From the cell containing the given text, extract its center point as [x, y] coordinate. 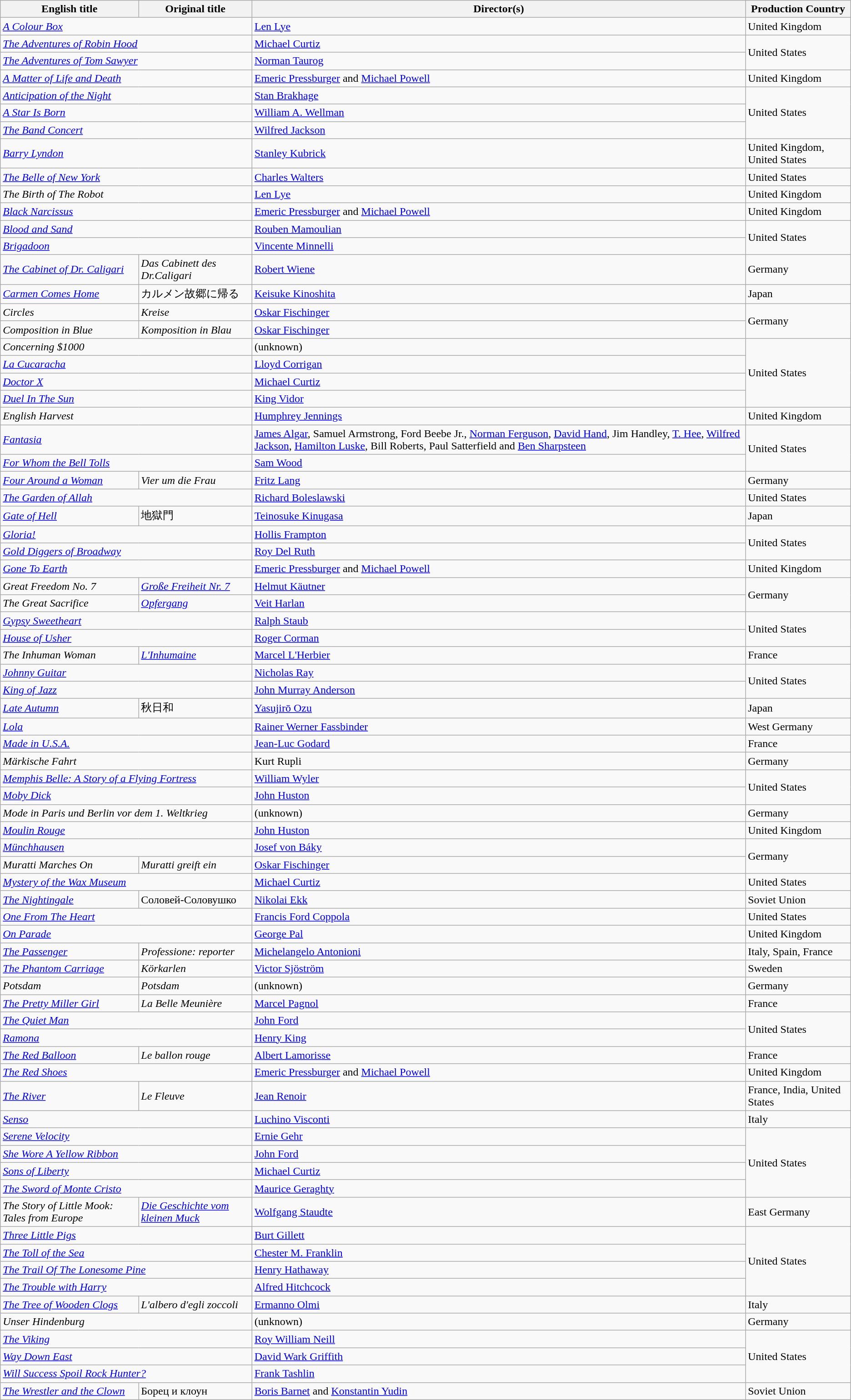
Alfred Hitchcock [498, 1287]
Fritz Lang [498, 480]
Lloyd Corrigan [498, 364]
Senso [126, 1119]
Komposition in Blau [195, 329]
Way Down East [126, 1356]
George Pal [498, 934]
Moby Dick [126, 796]
Unser Hindenburg [126, 1322]
Serene Velocity [126, 1136]
Das Cabinett des Dr.Caligari [195, 270]
カルメン故郷に帰る [195, 294]
The Red Shoes [126, 1072]
Wolfgang Staudte [498, 1211]
One From The Heart [126, 917]
A Star Is Born [126, 113]
Boris Barnet and Konstantin Yudin [498, 1391]
Stan Brakhage [498, 95]
Muratti greift ein [195, 865]
Gate of Hell [70, 516]
The Passenger [70, 951]
Victor Sjöström [498, 969]
Moulin Rouge [126, 830]
Blood and Sand [126, 229]
Robert Wiene [498, 270]
Director(s) [498, 9]
Charles Walters [498, 177]
Burt Gillett [498, 1235]
William A. Wellman [498, 113]
Albert Lamorisse [498, 1055]
Märkische Fahrt [126, 761]
Rainer Werner Fassbinder [498, 727]
Lola [126, 727]
Körkarlen [195, 969]
Vier um die Frau [195, 480]
East Germany [798, 1211]
The Story of Little Mook: Tales from Europe [70, 1211]
The Red Balloon [70, 1055]
La Cucaracha [126, 364]
The Quiet Man [126, 1021]
The Cabinet of Dr. Caligari [70, 270]
The Pretty Miller Girl [70, 1003]
Ramona [126, 1038]
Vincente Minnelli [498, 246]
Josef von Báky [498, 847]
Hollis Frampton [498, 534]
The Adventures of Tom Sawyer [126, 61]
On Parade [126, 934]
The Wrestler and the Clown [70, 1391]
The Phantom Carriage [70, 969]
Original title [195, 9]
West Germany [798, 727]
The Birth of The Robot [126, 194]
Anticipation of the Night [126, 95]
秋日和 [195, 708]
Michelangelo Antonioni [498, 951]
The River [70, 1096]
William Wyler [498, 778]
Frank Tashlin [498, 1374]
The Nightingale [70, 899]
Борец и клоун [195, 1391]
The Tree of Wooden Clogs [70, 1305]
Jean-Luc Godard [498, 744]
Mode in Paris und Berlin vor dem 1. Weltkrieg [126, 813]
Stanley Kubrick [498, 154]
Maurice Geraghty [498, 1188]
The Viking [126, 1339]
King of Jazz [126, 690]
Fantasia [126, 440]
Yasujirō Ozu [498, 708]
L'Inhumaine [195, 655]
Rouben Mamoulian [498, 229]
Black Narcissus [126, 211]
Johnny Guitar [126, 673]
Große Freiheit Nr. 7 [195, 586]
Sweden [798, 969]
Ernie Gehr [498, 1136]
Kreise [195, 312]
Roy Del Ruth [498, 552]
Mystery of the Wax Museum [126, 882]
Veit Harlan [498, 603]
The Adventures of Robin Hood [126, 44]
Соловей-Соловушко [195, 899]
Will Success Spoil Rock Hunter? [126, 1374]
Carmen Comes Home [70, 294]
The Belle of New York [126, 177]
David Wark Griffith [498, 1356]
Duel In The Sun [126, 399]
Le Fleuve [195, 1096]
Nikolai Ekk [498, 899]
For Whom the Bell Tolls [126, 463]
Circles [70, 312]
Opfergang [195, 603]
Teinosuke Kinugasa [498, 516]
House of Usher [126, 638]
The Inhuman Woman [70, 655]
Sam Wood [498, 463]
Ermanno Olmi [498, 1305]
Gold Diggers of Broadway [126, 552]
Four Around a Woman [70, 480]
Luchino Visconti [498, 1119]
Münchhausen [126, 847]
Concerning $1000 [126, 347]
Marcel L'Herbier [498, 655]
The Trouble with Harry [126, 1287]
Three Little Pigs [126, 1235]
Made in U.S.A. [126, 744]
Le ballon rouge [195, 1055]
Composition in Blue [70, 329]
Professione: reporter [195, 951]
The Sword of Monte Cristo [126, 1188]
The Toll of the Sea [126, 1253]
A Colour Box [126, 26]
Richard Boleslawski [498, 498]
Memphis Belle: A Story of a Flying Fortress [126, 778]
English title [70, 9]
Marcel Pagnol [498, 1003]
Italy, Spain, France [798, 951]
Henry King [498, 1038]
She Wore A Yellow Ribbon [126, 1154]
Gloria! [126, 534]
English Harvest [126, 416]
Jean Renoir [498, 1096]
The Trail Of The Lonesome Pine [126, 1270]
Henry Hathaway [498, 1270]
Norman Taurog [498, 61]
France, India, United States [798, 1096]
Gypsy Sweetheart [126, 621]
The Great Sacrifice [70, 603]
Doctor X [126, 381]
A Matter of Life and Death [126, 78]
Late Autumn [70, 708]
L'albero d'egli zoccoli [195, 1305]
Production Country [798, 9]
地獄門 [195, 516]
Kurt Rupli [498, 761]
Sons of Liberty [126, 1171]
Francis Ford Coppola [498, 917]
Muratti Marches On [70, 865]
Wilfred Jackson [498, 130]
The Band Concert [126, 130]
John Murray Anderson [498, 690]
King Vidor [498, 399]
Die Geschichte vom kleinen Muck [195, 1211]
Roger Corman [498, 638]
Helmut Käutner [498, 586]
Humphrey Jennings [498, 416]
La Belle Meunière [195, 1003]
Gone To Earth [126, 569]
Brigadoon [126, 246]
Nicholas Ray [498, 673]
United Kingdom, United States [798, 154]
Great Freedom No. 7 [70, 586]
The Garden of Allah [126, 498]
Roy William Neill [498, 1339]
Chester M. Franklin [498, 1253]
Ralph Staub [498, 621]
Keisuke Kinoshita [498, 294]
Barry Lyndon [126, 154]
